Locate the cell with the specified text and output its [X, Y] center coordinate. 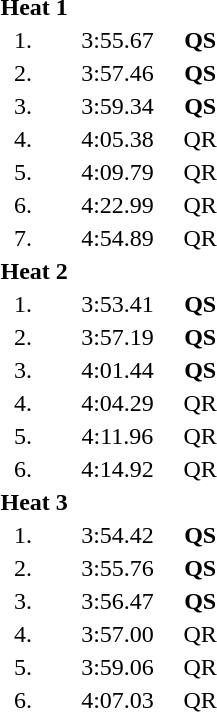
3:57.00 [118, 634]
4:04.29 [118, 403]
3:56.47 [118, 601]
4:09.79 [118, 172]
4:05.38 [118, 139]
3:53.41 [118, 304]
3:55.76 [118, 568]
3:57.19 [118, 337]
3:54.42 [118, 535]
3:59.06 [118, 667]
3:55.67 [118, 40]
4:14.92 [118, 469]
4:54.89 [118, 238]
4:11.96 [118, 436]
3:57.46 [118, 73]
3:59.34 [118, 106]
4:22.99 [118, 205]
4:01.44 [118, 370]
